Find where the given text appears and provide that cell's center as (X, Y) coordinate. 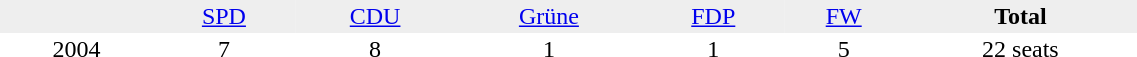
CDU (376, 16)
SPD (224, 16)
Grüne (548, 16)
Total (1020, 16)
FDP (713, 16)
FW (844, 16)
